Find where the given text appears and provide that cell's center as [x, y] coordinate. 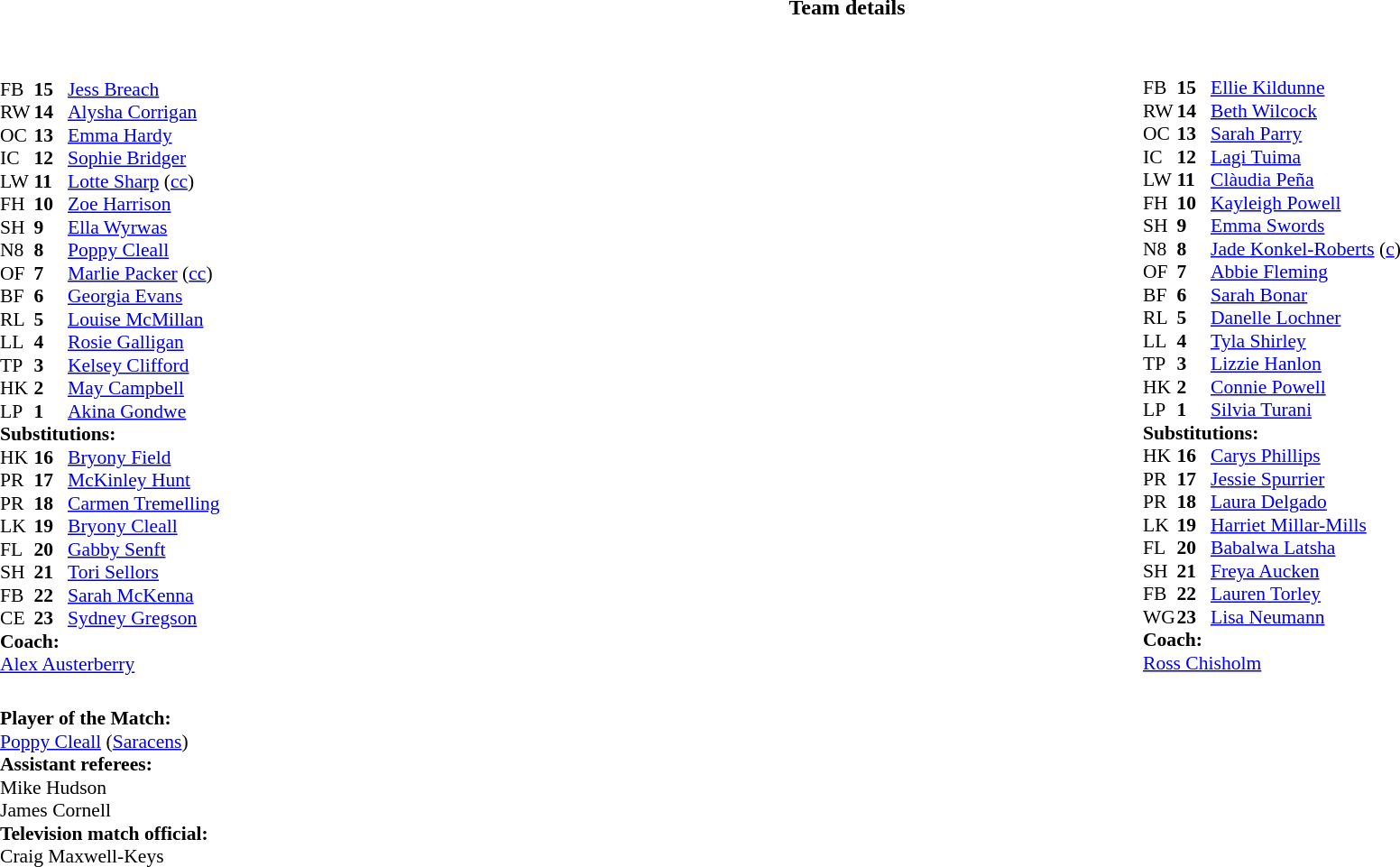
Bryony Field [143, 457]
Georgia Evans [143, 297]
Coach: [110, 641]
Substitutions: [110, 434]
Rosie Galligan [143, 342]
Gabby Senft [143, 549]
Tori Sellors [143, 573]
Jess Breach [143, 89]
McKinley Hunt [143, 481]
Lotte Sharp (cc) [143, 181]
Alex Austerberry [110, 665]
Zoe Harrison [143, 205]
WG [1160, 617]
Alysha Corrigan [143, 113]
May Campbell [143, 389]
Kelsey Clifford [143, 365]
CE [17, 618]
Carmen Tremelling [143, 503]
Louise McMillan [143, 319]
Sydney Gregson [143, 618]
Marlie Packer (cc) [143, 273]
Poppy Cleall [143, 250]
Akina Gondwe [143, 411]
Sophie Bridger [143, 158]
Bryony Cleall [143, 526]
Ella Wyrwas [143, 227]
Emma Hardy [143, 135]
Sarah McKenna [143, 595]
